Determine the [x, y] coordinate at the center of the cell enclosing the given text.  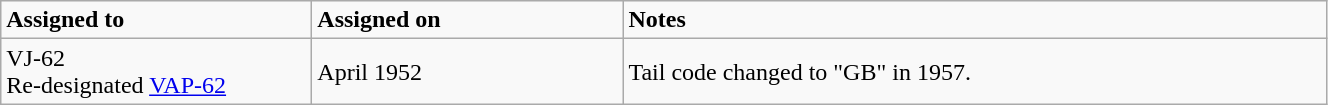
VJ-62Re-designated VAP-62 [156, 72]
April 1952 [468, 72]
Tail code changed to "GB" in 1957. [975, 72]
Notes [975, 20]
Assigned to [156, 20]
Assigned on [468, 20]
